From the cell containing the given text, extract its center point as [x, y] coordinate. 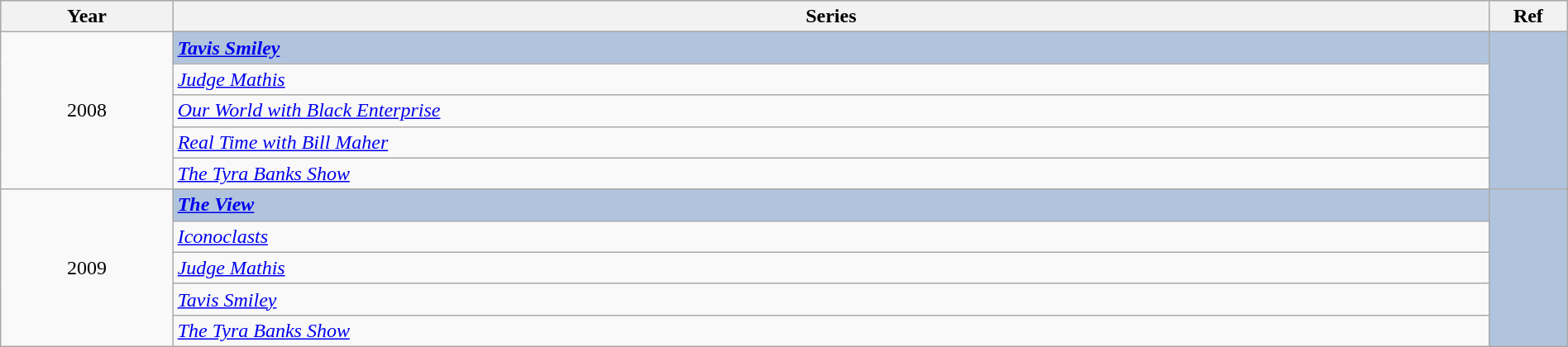
Series [830, 17]
Real Time with Bill Maher [830, 142]
Year [87, 17]
Our World with Black Enterprise [830, 111]
Iconoclasts [830, 236]
2008 [87, 111]
Ref [1528, 17]
2009 [87, 268]
The View [830, 205]
